Extract the (X, Y) coordinate from the center of the cell holding the provided text.  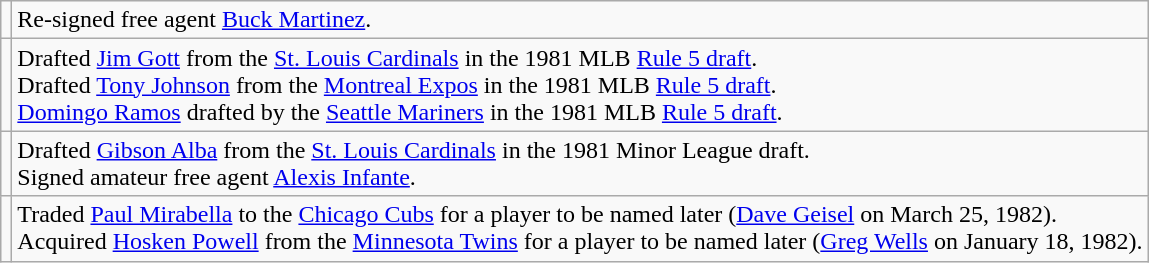
Re-signed free agent Buck Martinez. (580, 20)
Drafted Gibson Alba from the St. Louis Cardinals in the 1981 Minor League draft. Signed amateur free agent Alexis Infante. (580, 164)
